For the text-containing cell, return its midpoint in (X, Y) coordinate format. 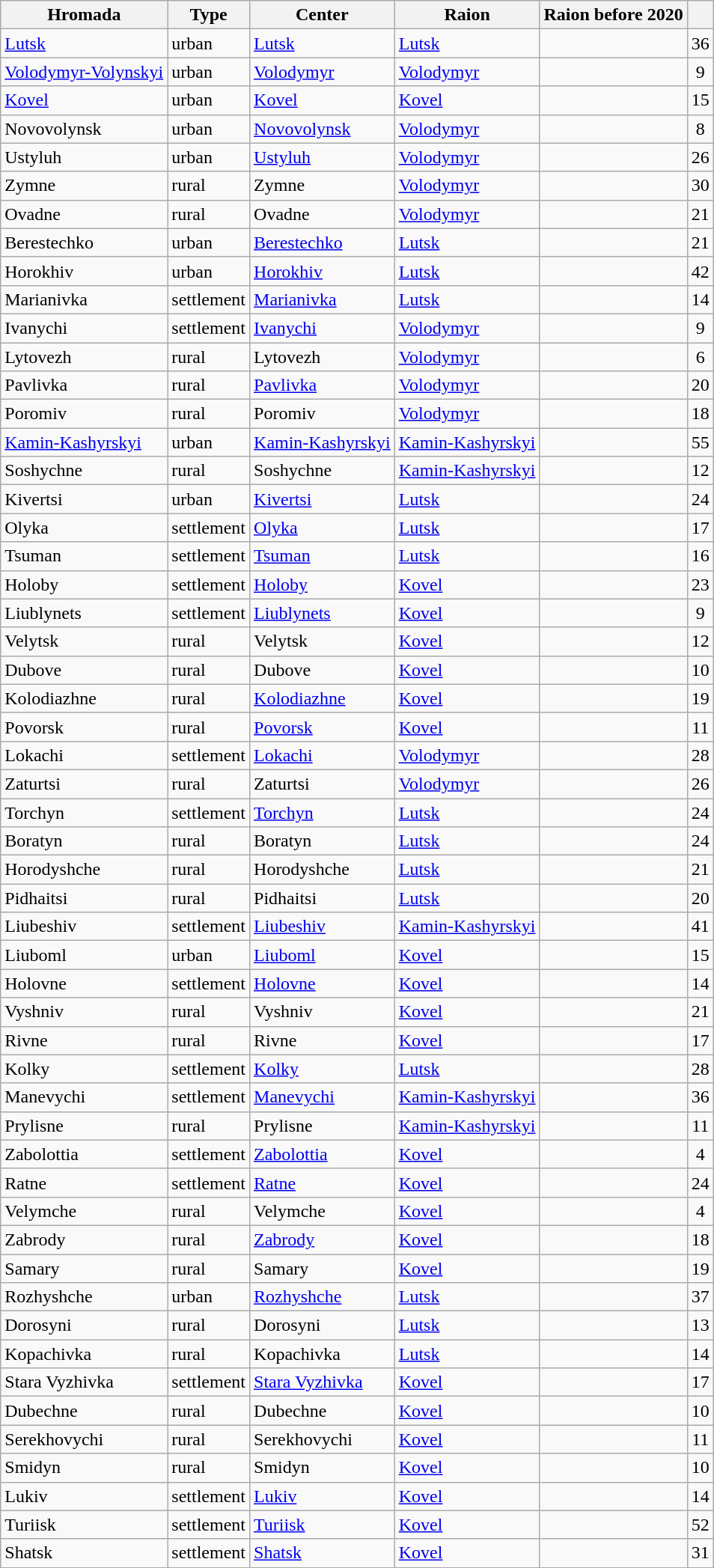
Raion (467, 15)
8 (701, 129)
Raion before 2020 (614, 15)
30 (701, 186)
16 (701, 556)
37 (701, 1297)
42 (701, 271)
6 (701, 357)
55 (701, 442)
13 (701, 1326)
Center (323, 15)
Type (209, 15)
Hromada (84, 15)
52 (701, 1525)
31 (701, 1553)
23 (701, 585)
Volodymyr-Volynskyi (84, 72)
41 (701, 927)
